Provide the (x, y) coordinate of the cell's center where the given text is located.  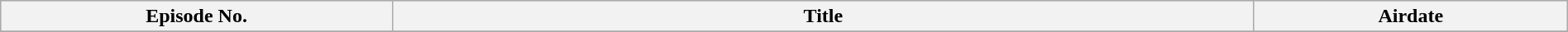
Airdate (1411, 16)
Episode No. (197, 16)
Title (823, 16)
